From the cell containing the given text, extract its center point as [X, Y] coordinate. 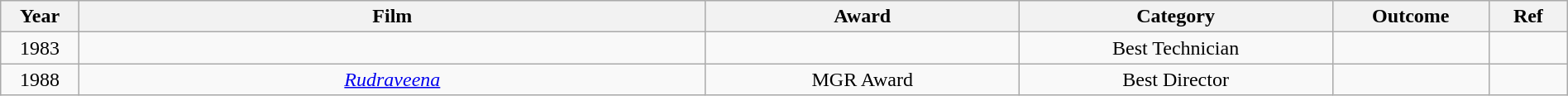
Ref [1528, 17]
Award [862, 17]
Rudraveena [392, 79]
1983 [40, 48]
Outcome [1411, 17]
MGR Award [862, 79]
1988 [40, 79]
Year [40, 17]
Film [392, 17]
Best Director [1176, 79]
Category [1176, 17]
Best Technician [1176, 48]
